Scan for the cell matching the given text and deliver its [x, y] coordinate at center. 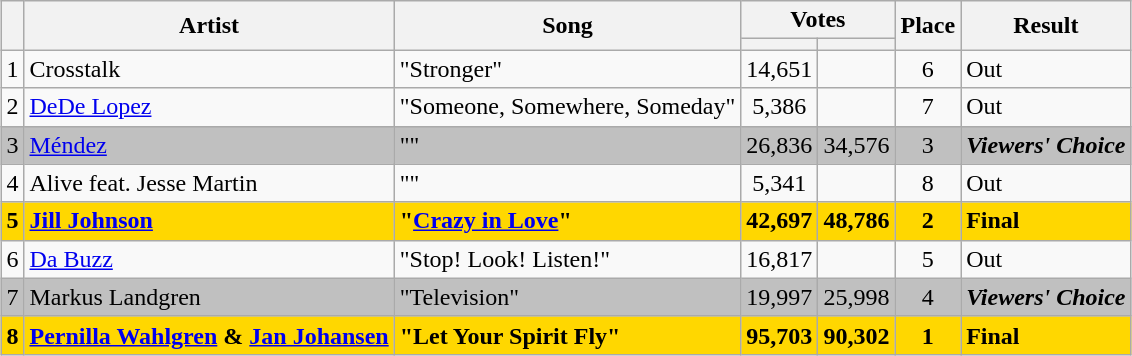
Da Buzz [209, 259]
14,651 [780, 69]
Crosstalk [209, 69]
Pernilla Wahlgren & Jan Johansen [209, 335]
42,697 [780, 221]
48,786 [856, 221]
Artist [209, 26]
"Stronger" [568, 69]
Jill Johnson [209, 221]
5,386 [780, 107]
"Let Your Spirit Fly" [568, 335]
Result [1046, 26]
Votes [818, 20]
"Television" [568, 297]
26,836 [780, 145]
"Stop! Look! Listen!" [568, 259]
Méndez [209, 145]
Place [928, 26]
34,576 [856, 145]
16,817 [780, 259]
19,997 [780, 297]
95,703 [780, 335]
"Crazy in Love" [568, 221]
Song [568, 26]
5,341 [780, 183]
"Someone, Somewhere, Someday" [568, 107]
DeDe Lopez [209, 107]
25,998 [856, 297]
Alive feat. Jesse Martin [209, 183]
Markus Landgren [209, 297]
90,302 [856, 335]
